Identify which cell holds the provided text, then report its [X, Y] central coordinate. 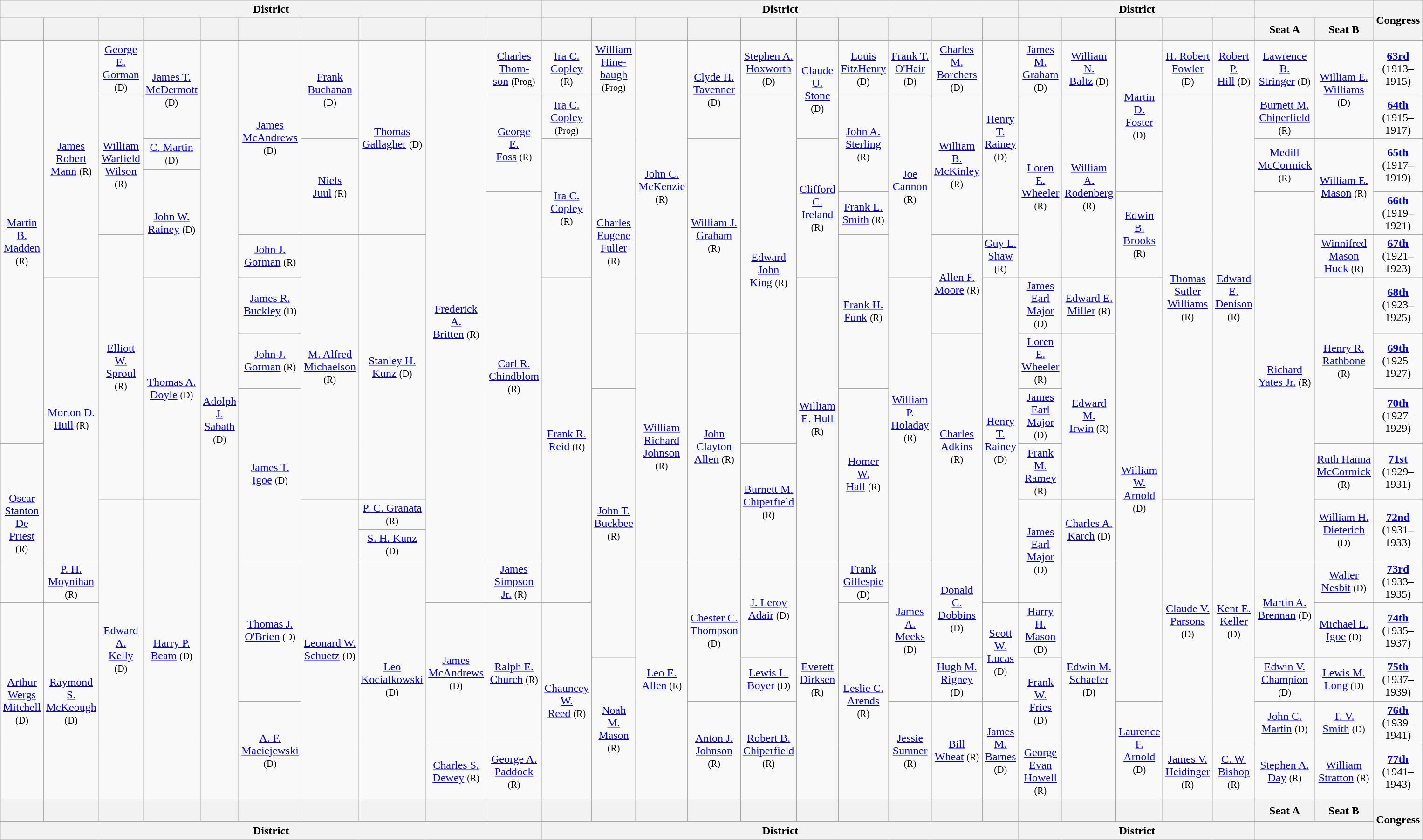
JamesRobertMann (R) [71, 159]
GeorgeE.Foss (R) [514, 143]
Hugh M.Rigney (D) [957, 680]
ThomasGallagher (D) [392, 137]
William P.Holaday(R) [910, 418]
JamesEarlMajor (D) [1040, 551]
Martin A.Brennan (D) [1284, 609]
Charles S.Dewey (R) [456, 772]
Thomas J.O'Brien (D) [270, 631]
JoeCannon(R) [910, 186]
M. AlfredMichaelson(R) [330, 367]
George A.Paddock (R) [514, 772]
Noah M.Mason (R) [614, 729]
Charles M.Borchers (D) [957, 68]
64th(1915–1917) [1398, 117]
WilliamWarfieldWilson(R) [121, 165]
S. H. Kunz (D) [392, 544]
NielsJuul (R) [330, 186]
William H.Dieterich (D) [1344, 529]
John A.Sterling (R) [863, 143]
OscarStantonDePriest(R) [22, 523]
Frank M.Ramey (R) [1040, 471]
Lewis M.Long (D) [1344, 680]
CharlesEugeneFuller (R) [614, 242]
Donald C.Dobbins (D) [957, 609]
Robert B.Chiperfield(R) [768, 750]
William Hine-baugh (Prog) [614, 68]
MartinD.Foster(D) [1139, 116]
JamesSimpson Jr. (R) [514, 581]
WilliamW.Arnold(D) [1139, 489]
JohnClaytonAllen (R) [714, 446]
ClaudeU.Stone(D) [817, 89]
Burnett M.Chiperfield(R) [768, 501]
AdolphJ.Sabath(D) [220, 420]
CharlesAdkins (R) [957, 446]
Harry H.Mason (D) [1040, 631]
P. C. Granata (R) [392, 514]
Edward E.Denison(R) [1234, 298]
Edward E.Miller (R) [1089, 305]
Leo E.Allen (R) [662, 680]
FrankBuchanan(D) [330, 89]
Homer W.Hall (R) [863, 474]
Frank H.Funk (R) [863, 311]
Guy L.Shaw (R) [1001, 256]
Robert P.Hill (D) [1234, 68]
74th(1935–1937) [1398, 631]
William A.Rodenberg(R) [1089, 186]
John C.Martin (D) [1284, 723]
Morton D.Hull (R) [71, 418]
75th(1937–1939) [1398, 680]
James T.Igoe (D) [270, 474]
LeoKocialkowski(D) [392, 680]
MedillMcCormick (R) [1284, 165]
Edward A.Kelly (D) [121, 649]
James M.Barnes (D) [1001, 750]
68th(1923–1925) [1398, 305]
Edward M.Irwin (R) [1089, 416]
Elliott W.Sproul (R) [121, 367]
Stephen A.Hoxworth (D) [768, 68]
Charles Thom-son (Prog) [514, 68]
Frank T.O'Hair (D) [910, 68]
William J.Graham(R) [714, 236]
WilliamE. Hull(R) [817, 418]
EverettDirksen(R) [817, 680]
LaurenceF.Arnold(D) [1139, 750]
BillWheat (R) [957, 750]
Chauncey W.Reed (R) [567, 701]
WilliamRichardJohnson(R) [662, 446]
Raymond S.McKeough(D) [71, 701]
76th(1939–1941) [1398, 723]
John T.Buckbee (R) [614, 523]
66th(1919–1921) [1398, 213]
T. V.Smith (D) [1344, 723]
Frank R.Reid (R) [567, 440]
LouisFitzHenry (D) [863, 68]
Anton J.Johnson(R) [714, 750]
Ira C.Copley (Prog) [567, 117]
Chester C.Thompson(D) [714, 631]
Michael L.Igoe (D) [1344, 631]
James A.Meeks (D) [910, 631]
James M.Graham (D) [1040, 68]
Henry R.Rathbone (R) [1344, 361]
George E.Gorman (D) [121, 68]
63rd(1913–1915) [1398, 68]
Carl R.Chindblom (R) [514, 376]
Ralph E.Church (R) [514, 674]
Stephen A.Day (R) [1284, 772]
Burnett M.Chiperfield (R) [1284, 117]
72nd(1931–1933) [1398, 529]
Kent E.Keller (D) [1234, 621]
67th(1921–1923) [1398, 256]
Thomas A.Doyle (D) [171, 388]
RichardYates Jr. (R) [1284, 376]
EdwardJohnKing (R) [768, 270]
Clyde H.Tavenner(D) [714, 89]
John C.McKenzie(R) [662, 186]
William B.McKinley(R) [957, 165]
65th(1917–1919) [1398, 165]
70th(1927–1929) [1398, 416]
Harry P.Beam (D) [171, 649]
C. W.Bishop (R) [1234, 772]
Leslie C.Arends (R) [863, 701]
Edwin V.Champion (D) [1284, 680]
77th(1941–1943) [1398, 772]
FrankGillespie (D) [863, 581]
Edwin M.Schaefer(D) [1089, 680]
P. H.Moynihan (R) [71, 581]
Lawrence B.Stringer (D) [1284, 68]
Frank L.Smith (R) [863, 213]
James R.Buckley (D) [270, 305]
Claude V.Parsons (D) [1187, 621]
FrederickA.Britten (R) [456, 321]
WinnifredMason Huck (R) [1344, 256]
James V.Heidinger (R) [1187, 772]
Frank W.Fries (D) [1040, 701]
Scott W.Lucas (D) [1001, 652]
Leonard W.Schuetz (D) [330, 649]
Ruth HannaMcCormick (R) [1344, 471]
A. F.Maciejewski(D) [270, 750]
William E.Mason (R) [1344, 186]
MartinB.Madden(R) [22, 242]
C. Martin (D) [171, 154]
J. LeroyAdair (D) [768, 609]
George EvanHowell (R) [1040, 772]
John W.Rainey (D) [171, 223]
H. RobertFowler (D) [1187, 68]
ThomasSutlerWilliams(R) [1187, 298]
73rd(1933–1935) [1398, 581]
WalterNesbit (D) [1344, 581]
WilliamStratton (R) [1344, 772]
71st(1929–1931) [1398, 471]
ArthurWergsMitchell(D) [22, 701]
CliffordC.Ireland(R) [817, 208]
William N.Baltz (D) [1089, 68]
JessieSumner(R) [910, 750]
Allen F.Moore (R) [957, 283]
Lewis L.Boyer (D) [768, 680]
Charles A.Karch (D) [1089, 529]
69th(1925–1927) [1398, 361]
Stanley H.Kunz (D) [392, 367]
Edwin B.Brooks(R) [1139, 234]
William E.Williams (D) [1344, 89]
James T.McDermott(D) [171, 89]
